Provide the [x, y] coordinate of the cell's center where the given text is located.  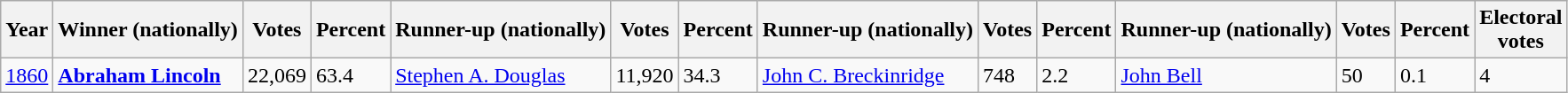
Electoralvotes [1521, 30]
0.1 [1435, 75]
Stephen A. Douglas [501, 75]
63.4 [350, 75]
John C. Breckinridge [867, 75]
1860 [27, 75]
Winner (nationally) [148, 30]
34.3 [717, 75]
Year [27, 30]
22,069 [277, 75]
50 [1366, 75]
2.2 [1076, 75]
John Bell [1226, 75]
11,920 [645, 75]
748 [1008, 75]
Abraham Lincoln [148, 75]
4 [1521, 75]
